For the text-containing cell, return its midpoint in (X, Y) coordinate format. 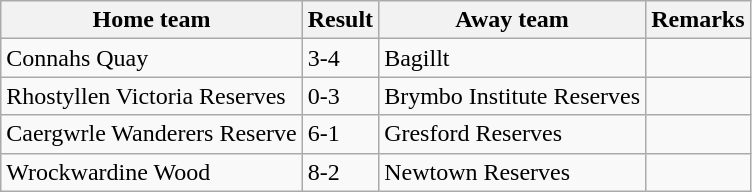
3-4 (340, 58)
Bagillt (512, 58)
Newtown Reserves (512, 172)
Connahs Quay (152, 58)
Caergwrle Wanderers Reserve (152, 134)
Home team (152, 20)
Result (340, 20)
Rhostyllen Victoria Reserves (152, 96)
Gresford Reserves (512, 134)
6-1 (340, 134)
Away team (512, 20)
0-3 (340, 96)
Wrockwardine Wood (152, 172)
Brymbo Institute Reserves (512, 96)
Remarks (698, 20)
8-2 (340, 172)
